Search for the cell housing the specified text and yield its (X, Y) center coordinate. 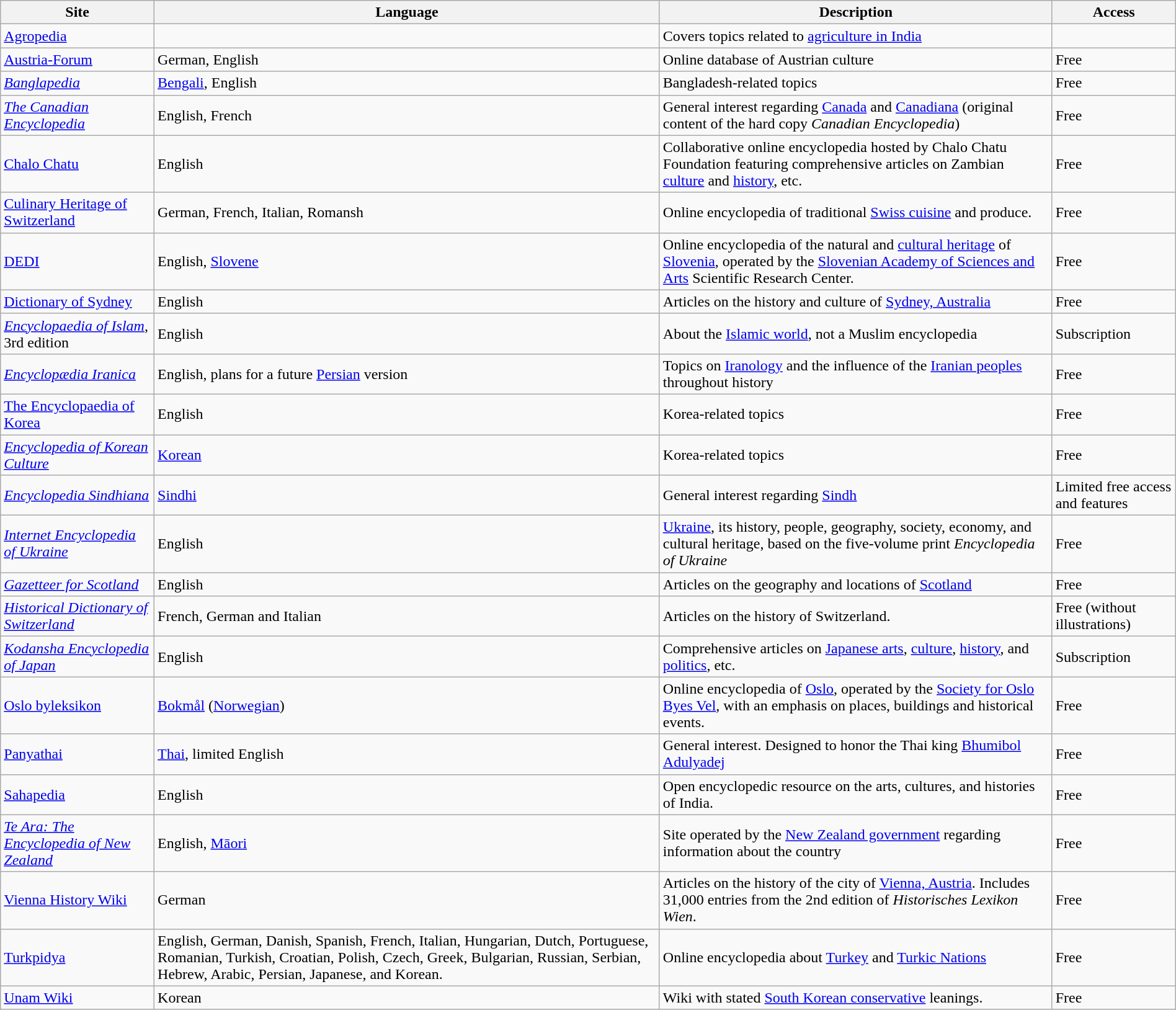
Sindhi (407, 495)
Thai, limited English (407, 754)
Bengali, English (407, 83)
English, plans for a future Persian version (407, 373)
Wiki with stated South Korean conservative leanings. (856, 998)
Encyclopædia Iranica (78, 373)
English, Māori (407, 843)
Site operated by the New Zealand government regarding information about the country (856, 843)
Panyathai (78, 754)
Limited free access and features (1114, 495)
Articles on the history and culture of Sydney, Australia (856, 302)
Articles on the geography and locations of Scotland (856, 584)
Encyclopedia of Korean Culture (78, 454)
German, English (407, 60)
Kodansha Encyclopedia of Japan (78, 656)
Covers topics related to agriculture in India (856, 36)
Online encyclopedia of Oslo, operated by the Society for Oslo Byes Vel, with an emphasis on places, buildings and historical events. (856, 705)
English, French (407, 115)
The Canadian Encyclopedia (78, 115)
Historical Dictionary of Switzerland (78, 617)
Unam Wiki (78, 998)
Access (1114, 12)
Internet Encyclopedia of Ukraine (78, 544)
Topics on Iranology and the influence of the Iranian peoples throughout history (856, 373)
Site (78, 12)
General interest regarding Sindh (856, 495)
General interest regarding Canada and Canadiana (original content of the hard copy Canadian Encyclopedia) (856, 115)
Online database of Austrian culture (856, 60)
DEDI (78, 261)
Free (without illustrations) (1114, 617)
Agropedia (78, 36)
Open encyclopedic resource on the arts, cultures, and histories of India. (856, 794)
Austria-Forum (78, 60)
Collaborative online encyclopedia hosted by Chalo Chatu Foundation featuring comprehensive articles on Zambian culture and history, etc. (856, 164)
General interest. Designed to honor the Thai king Bhumibol Adulyadej (856, 754)
Bangladesh-related topics (856, 83)
Culinary Heritage of Switzerland (78, 212)
Dictionary of Sydney (78, 302)
Oslo byleksikon (78, 705)
Language (407, 12)
About the Islamic world, not a Muslim encyclopedia (856, 334)
Banglapedia (78, 83)
English, Slovene (407, 261)
German (407, 900)
Sahapedia (78, 794)
Encyclopaedia of Islam, 3rd edition (78, 334)
Comprehensive articles on Japanese arts, culture, history, and politics, etc. (856, 656)
German, French, Italian, Romansh (407, 212)
Articles on the history of the city of Vienna, Austria. Includes 31,000 entries from the 2nd edition of Historisches Lexikon Wien. (856, 900)
Te Ara: The Encyclopedia of New Zealand (78, 843)
Vienna History Wiki (78, 900)
Articles on the history of Switzerland. (856, 617)
The Encyclopaedia of Korea (78, 414)
Gazetteer for Scotland (78, 584)
Encyclopedia Sindhiana (78, 495)
Turkpidya (78, 957)
Ukraine, its history, people, geography, society, economy, and cultural heritage, based on the five-volume print Encyclopedia of Ukraine (856, 544)
Bokmål (Norwegian) (407, 705)
Chalo Chatu (78, 164)
Online encyclopedia about Turkey and Turkic Nations (856, 957)
French, German and Italian (407, 617)
Online encyclopedia of traditional Swiss cuisine and produce. (856, 212)
Description (856, 12)
